For the text-containing cell, return its midpoint in (X, Y) coordinate format. 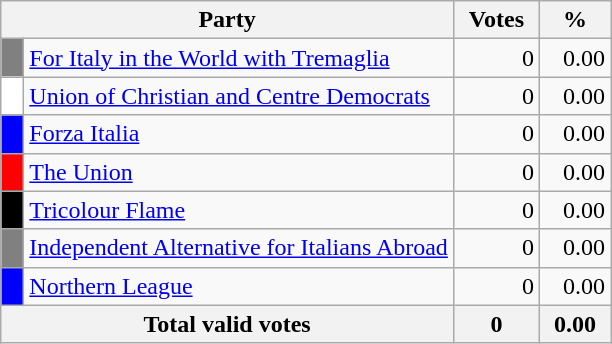
Union of Christian and Centre Democrats (239, 96)
Northern League (239, 286)
Party (228, 20)
Forza Italia (239, 134)
Votes (496, 20)
Independent Alternative for Italians Abroad (239, 248)
% (574, 20)
For Italy in the World with Tremaglia (239, 58)
The Union (239, 172)
Total valid votes (228, 324)
Tricolour Flame (239, 210)
